Find where the given text appears and provide that cell's center as [x, y] coordinate. 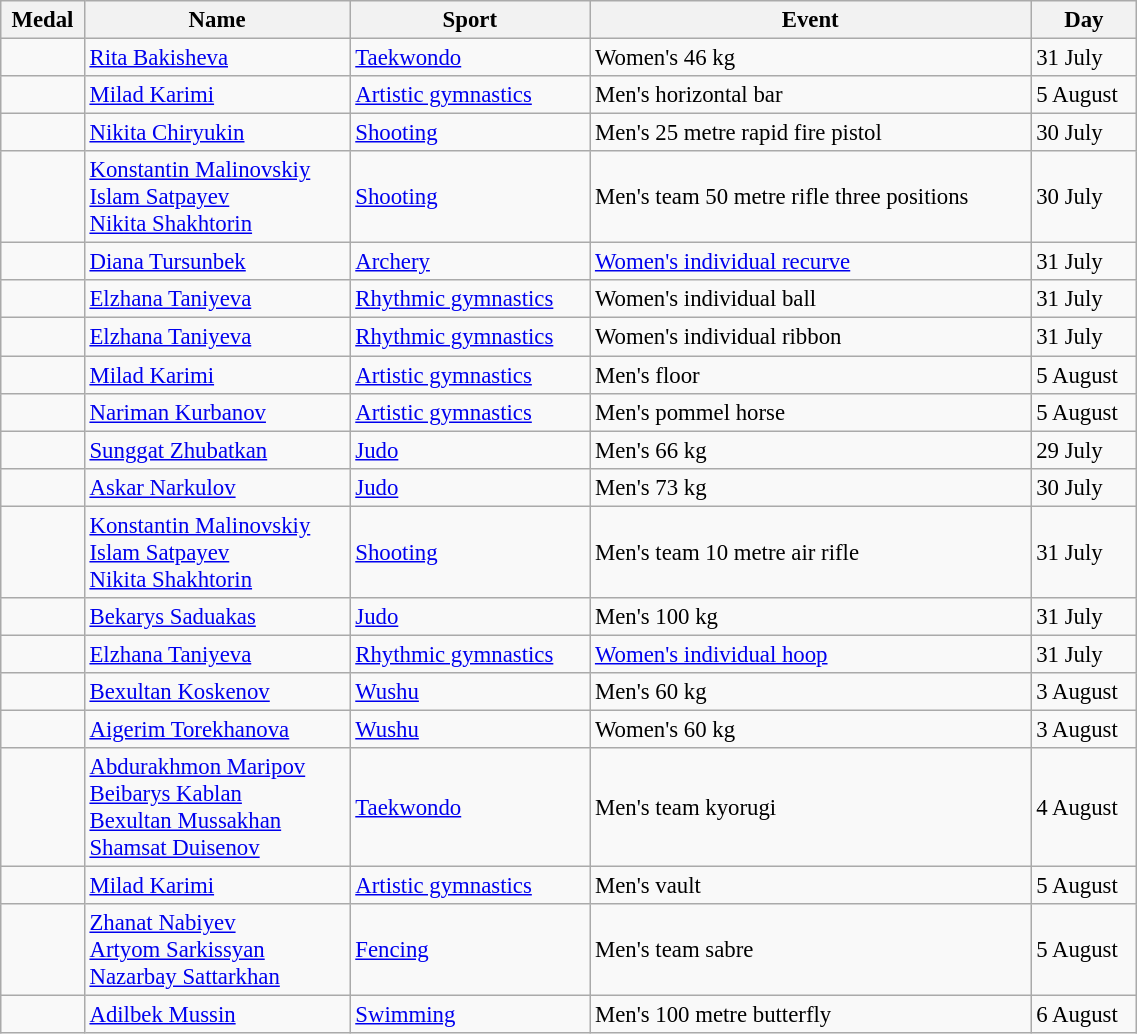
6 August [1084, 1015]
Zhanat NabiyevArtyom SarkissyanNazarbay Sattarkhan [217, 950]
Day [1084, 20]
Men's vault [810, 886]
Men's floor [810, 375]
Women's 46 kg [810, 58]
Archery [470, 262]
Men's team sabre [810, 950]
Nariman Kurbanov [217, 412]
Men's team kyorugi [810, 808]
Women's individual ball [810, 299]
Adilbek Mussin [217, 1015]
Sport [470, 20]
Aigerim Torekhanova [217, 729]
Men's 100 metre butterfly [810, 1015]
Sunggat Zhubatkan [217, 450]
Abdurakhmon MaripovBeibarys KablanBexultan MussakhanShamsat Duisenov [217, 808]
Men's 25 metre rapid fire pistol [810, 133]
Men's pommel horse [810, 412]
29 July [1084, 450]
Bekarys Saduakas [217, 617]
Event [810, 20]
Men's 60 kg [810, 692]
Men's 66 kg [810, 450]
Medal [42, 20]
Men's 100 kg [810, 617]
Name [217, 20]
Bexultan Koskenov [217, 692]
Women's individual ribbon [810, 337]
Men's team 50 metre rifle three positions [810, 197]
Women's individual hoop [810, 654]
Fencing [470, 950]
Men's horizontal bar [810, 95]
Rita Bakisheva [217, 58]
Askar Narkulov [217, 487]
Swimming [470, 1015]
Nikita Chiryukin [217, 133]
Diana Tursunbek [217, 262]
Women's 60 kg [810, 729]
Men's 73 kg [810, 487]
Men's team 10 metre air rifle [810, 552]
Women's individual recurve [810, 262]
4 August [1084, 808]
